Return the [x, y] coordinate for the center point of the cell that contains the specified text.  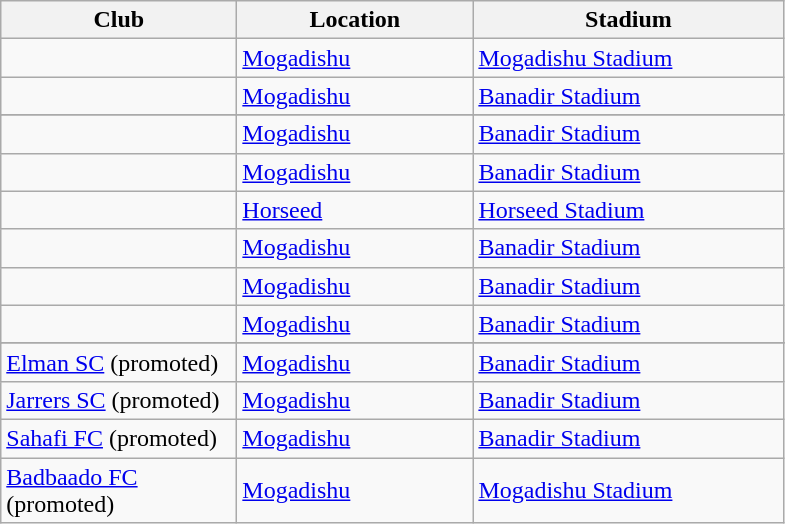
Jarrers SC (promoted) [119, 400]
Sahafi FC (promoted) [119, 438]
Badbaado FC (promoted) [119, 490]
Stadium [628, 20]
Location [355, 20]
Elman SC (promoted) [119, 362]
Horseed [355, 210]
Club [119, 20]
Horseed Stadium [628, 210]
